Detect which cell encompasses the target text, then output its (X, Y) center coordinate. 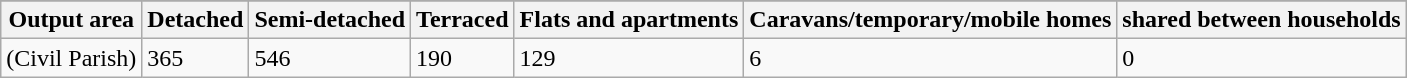
Semi-detached (330, 20)
Caravans/temporary/mobile homes (930, 20)
Flats and apartments (629, 20)
Output area (72, 20)
365 (196, 58)
Detached (196, 20)
shared between households (1262, 20)
129 (629, 58)
6 (930, 58)
(Civil Parish) (72, 58)
190 (462, 58)
0 (1262, 58)
546 (330, 58)
Terraced (462, 20)
